Detect which cell encompasses the target text, then output its [x, y] center coordinate. 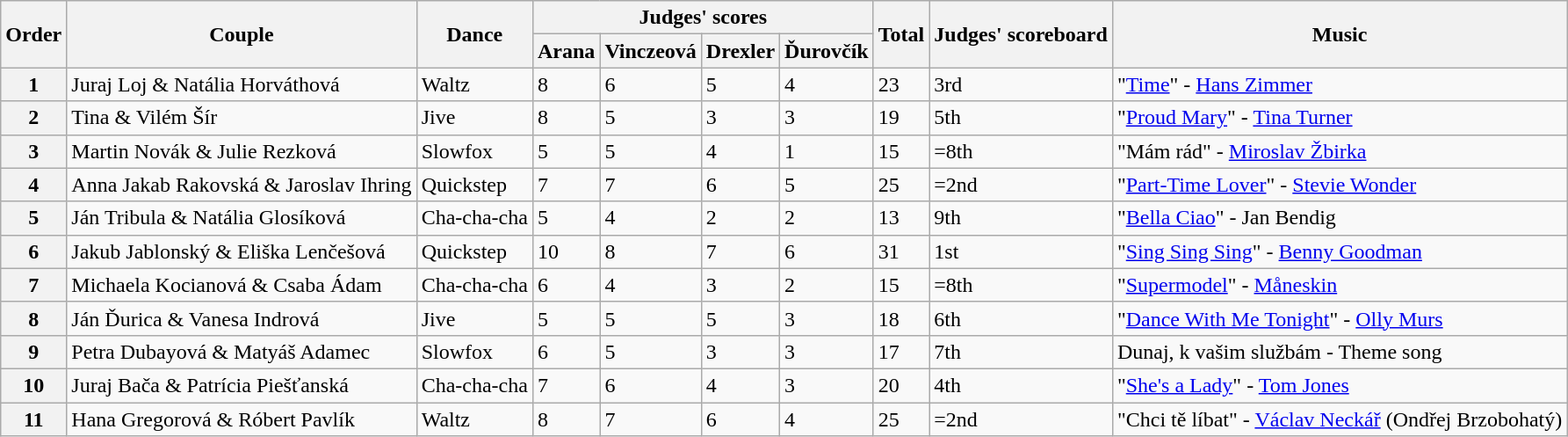
19 [901, 118]
"Proud Mary" - Tina Turner [1339, 118]
1st [1021, 251]
Juraj Bača & Patrícia Piešťanská [242, 385]
Michaela Kocianová & Csaba Ádam [242, 285]
"Bella Ciao" - Jan Bendig [1339, 218]
Couple [242, 34]
18 [901, 318]
Music [1339, 34]
Tina & Vilém Šír [242, 118]
"Part-Time Lover" - Stevie Wonder [1339, 185]
Total [901, 34]
Jakub Jablonský & Eliška Lenčešová [242, 251]
"Sing Sing Sing" - Benny Goodman [1339, 251]
Ján Ďurica & Vanesa Indrová [242, 318]
Order [33, 34]
Hana Gregorová & Róbert Pavlík [242, 419]
Petra Dubayová & Matyáš Adamec [242, 352]
4th [1021, 385]
"Time" - Hans Zimmer [1339, 84]
Vinczeová [650, 51]
"Supermodel" - Måneskin [1339, 285]
Anna Jakab Rakovská & Jaroslav Ihring [242, 185]
9th [1021, 218]
Dance [474, 34]
"Mám rád" - Miroslav Žbirka [1339, 151]
7th [1021, 352]
17 [901, 352]
Juraj Loj & Natália Horváthová [242, 84]
31 [901, 251]
"She's a Lady" - Tom Jones [1339, 385]
Judges' scoreboard [1021, 34]
"Dance With Me Tonight" - Olly Murs [1339, 318]
Arana [566, 51]
Judges' scores [703, 18]
"Chci tě líbat" - Václav Neckář (Ondřej Brzobohatý) [1339, 419]
Ďurovčík [827, 51]
20 [901, 385]
13 [901, 218]
23 [901, 84]
9 [33, 352]
6th [1021, 318]
Dunaj, k vašim službám - Theme song [1339, 352]
3rd [1021, 84]
Ján Tribula & Natália Glosíková [242, 218]
5th [1021, 118]
Martin Novák & Julie Rezková [242, 151]
11 [33, 419]
Drexler [740, 51]
